For the text-containing cell, return its midpoint in (X, Y) coordinate format. 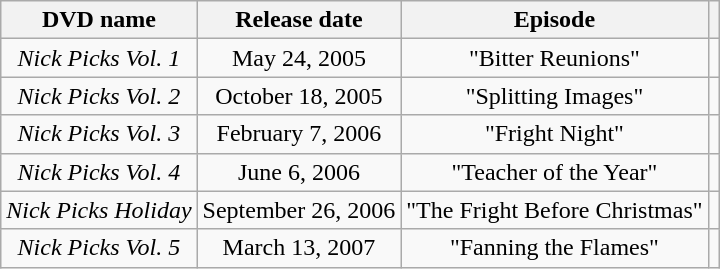
"Teacher of the Year" (554, 172)
Nick Picks Vol. 1 (99, 58)
Nick Picks Vol. 2 (99, 96)
February 7, 2006 (299, 134)
September 26, 2006 (299, 210)
June 6, 2006 (299, 172)
October 18, 2005 (299, 96)
"The Fright Before Christmas" (554, 210)
Nick Picks Vol. 5 (99, 248)
"Splitting Images" (554, 96)
Episode (554, 20)
"Fanning the Flames" (554, 248)
"Fright Night" (554, 134)
May 24, 2005 (299, 58)
Release date (299, 20)
"Bitter Reunions" (554, 58)
Nick Picks Vol. 3 (99, 134)
Nick Picks Vol. 4 (99, 172)
DVD name (99, 20)
March 13, 2007 (299, 248)
Nick Picks Holiday (99, 210)
